Capture the cell that displays the provided text and extract its [x, y] central coordinate. 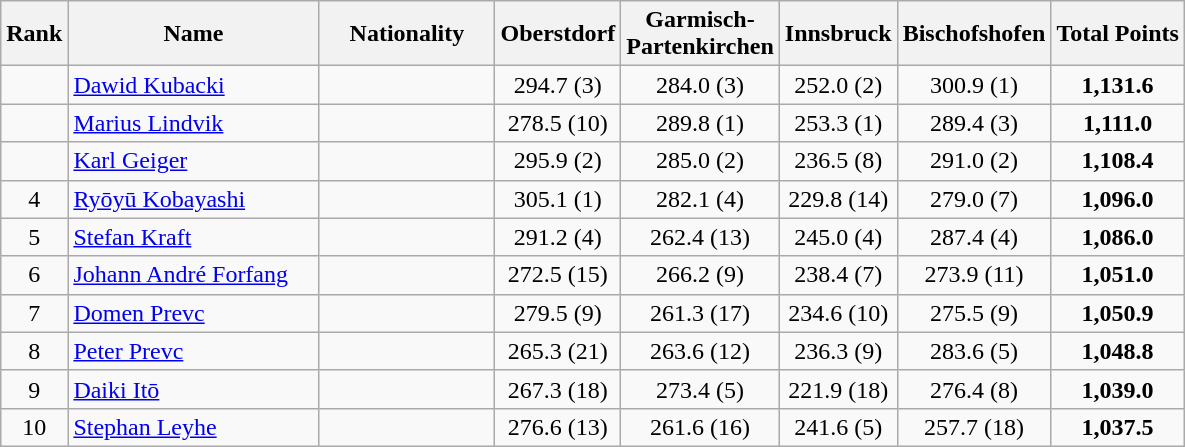
263.6 (12) [700, 351]
Johann André Forfang [194, 275]
Innsbruck [838, 34]
9 [34, 389]
Marius Lindvik [194, 123]
279.0 (7) [974, 199]
4 [34, 199]
Domen Prevc [194, 313]
287.4 (4) [974, 237]
1,037.5 [1118, 427]
261.6 (16) [700, 427]
289.8 (1) [700, 123]
294.7 (3) [558, 85]
1,108.4 [1118, 161]
275.5 (9) [974, 313]
279.5 (9) [558, 313]
273.9 (11) [974, 275]
272.5 (15) [558, 275]
Oberstdorf [558, 34]
241.6 (5) [838, 427]
253.3 (1) [838, 123]
238.4 (7) [838, 275]
282.1 (4) [700, 199]
236.5 (8) [838, 161]
Rank [34, 34]
Bischofshofen [974, 34]
278.5 (10) [558, 123]
Peter Prevc [194, 351]
289.4 (3) [974, 123]
Total Points [1118, 34]
266.2 (9) [700, 275]
Nationality [407, 34]
Ryōyū Kobayashi [194, 199]
291.0 (2) [974, 161]
1,131.6 [1118, 85]
295.9 (2) [558, 161]
276.6 (13) [558, 427]
Stephan Leyhe [194, 427]
262.4 (13) [700, 237]
1,048.8 [1118, 351]
Name [194, 34]
291.2 (4) [558, 237]
245.0 (4) [838, 237]
265.3 (21) [558, 351]
1,111.0 [1118, 123]
1,051.0 [1118, 275]
Daiki Itō [194, 389]
1,039.0 [1118, 389]
273.4 (5) [700, 389]
7 [34, 313]
284.0 (3) [700, 85]
305.1 (1) [558, 199]
10 [34, 427]
234.6 (10) [838, 313]
Garmisch-Partenkirchen [700, 34]
283.6 (5) [974, 351]
6 [34, 275]
229.8 (14) [838, 199]
1,096.0 [1118, 199]
1,086.0 [1118, 237]
8 [34, 351]
Karl Geiger [194, 161]
300.9 (1) [974, 85]
276.4 (8) [974, 389]
236.3 (9) [838, 351]
221.9 (18) [838, 389]
252.0 (2) [838, 85]
267.3 (18) [558, 389]
285.0 (2) [700, 161]
261.3 (17) [700, 313]
1,050.9 [1118, 313]
257.7 (18) [974, 427]
Dawid Kubacki [194, 85]
5 [34, 237]
Stefan Kraft [194, 237]
